Output the [x, y] coordinate of the center of the cell containing the given text.  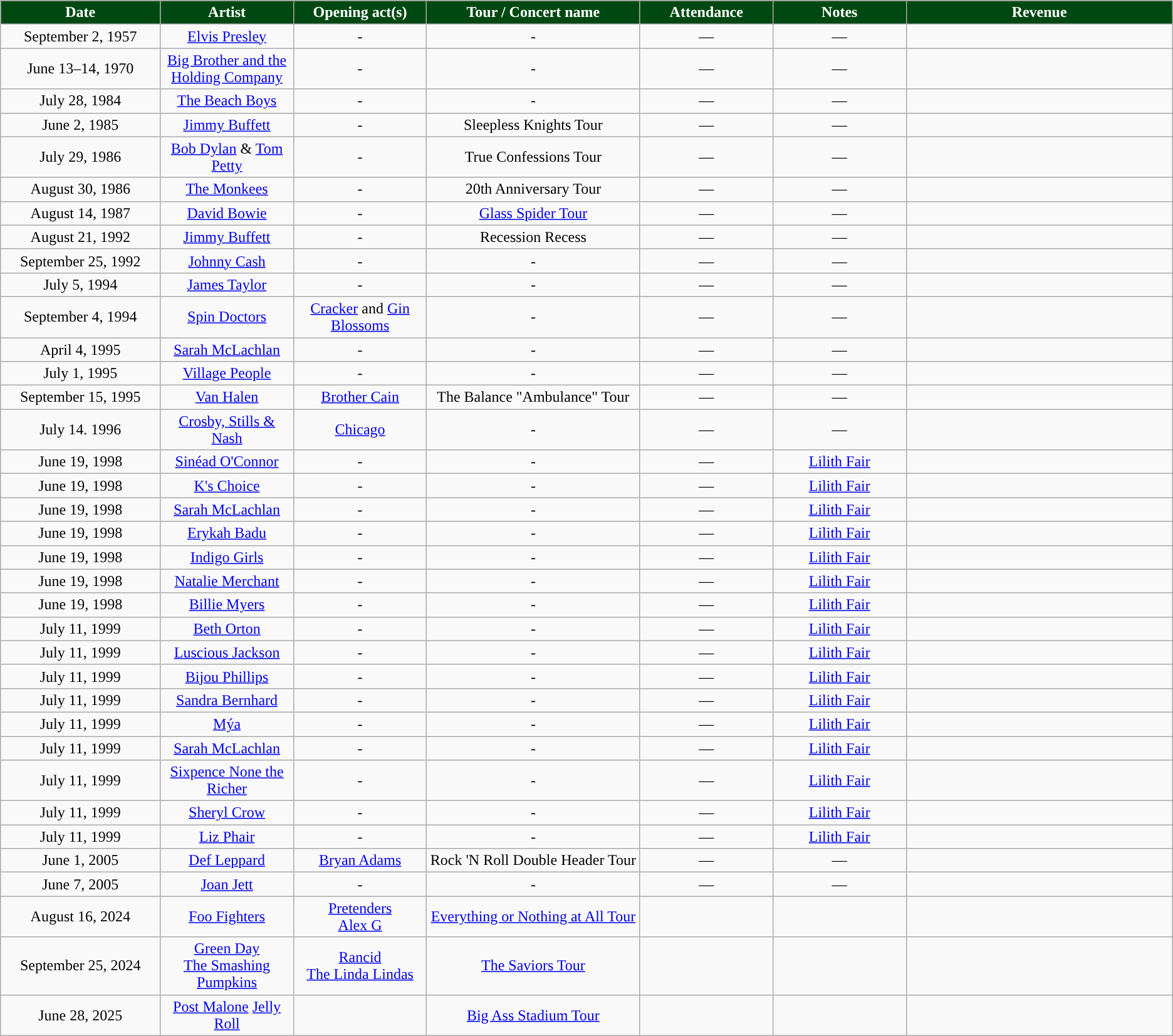
Green DayThe Smashing Pumpkins [227, 966]
Sinéad O'Connor [227, 462]
Billie Myers [227, 605]
Natalie Merchant [227, 581]
Big Ass Stadium Tour [533, 1015]
Chicago [360, 430]
Joan Jett [227, 884]
Cracker and Gin Blossoms [360, 317]
July 29, 1986 [80, 157]
James Taylor [227, 285]
September 25, 2024 [80, 966]
Revenue [1039, 13]
Crosby, Stills & Nash [227, 430]
Notes [840, 13]
Artist [227, 13]
Luscious Jackson [227, 652]
April 4, 1995 [80, 349]
David Bowie [227, 213]
Mýa [227, 724]
Erykah Badu [227, 533]
Date [80, 13]
Elvis Presley [227, 36]
Indigo Girls [227, 557]
Recession Recess [533, 237]
The Beach Boys [227, 101]
Bryan Adams [360, 861]
Brother Cain [360, 397]
Tour / Concert name [533, 13]
June 2, 1985 [80, 125]
September 15, 1995 [80, 397]
Bob Dylan & Tom Petty [227, 157]
Sixpence None the Richer [227, 781]
Post Malone Jelly Roll [227, 1015]
Rock 'N Roll Double Header Tour [533, 861]
Def Leppard [227, 861]
Bijou Phillips [227, 676]
The Monkees [227, 189]
September 2, 1957 [80, 36]
August 30, 1986 [80, 189]
July 5, 1994 [80, 285]
Everything or Nothing at All Tour [533, 916]
Big Brother and the Holding Company [227, 69]
Beth Orton [227, 629]
September 25, 1992 [80, 261]
Opening act(s) [360, 13]
True Confessions Tour [533, 157]
Glass Spider Tour [533, 213]
August 14, 1987 [80, 213]
20th Anniversary Tour [533, 189]
Attendance [707, 13]
July 14. 1996 [80, 430]
Spin Doctors [227, 317]
Sleepless Knights Tour [533, 125]
Sandra Bernhard [227, 700]
August 21, 1992 [80, 237]
PretendersAlex G [360, 916]
Foo Fighters [227, 916]
The Balance "Ambulance" Tour [533, 397]
June 13–14, 1970 [80, 69]
June 7, 2005 [80, 884]
The Saviors Tour [533, 966]
Liz Phair [227, 837]
Johnny Cash [227, 261]
August 16, 2024 [80, 916]
June 1, 2005 [80, 861]
Sheryl Crow [227, 813]
June 28, 2025 [80, 1015]
Van Halen [227, 397]
July 1, 1995 [80, 374]
July 28, 1984 [80, 101]
K's Choice [227, 486]
Village People [227, 374]
RancidThe Linda Lindas [360, 966]
September 4, 1994 [80, 317]
